Capture the cell that displays the provided text and extract its [x, y] central coordinate. 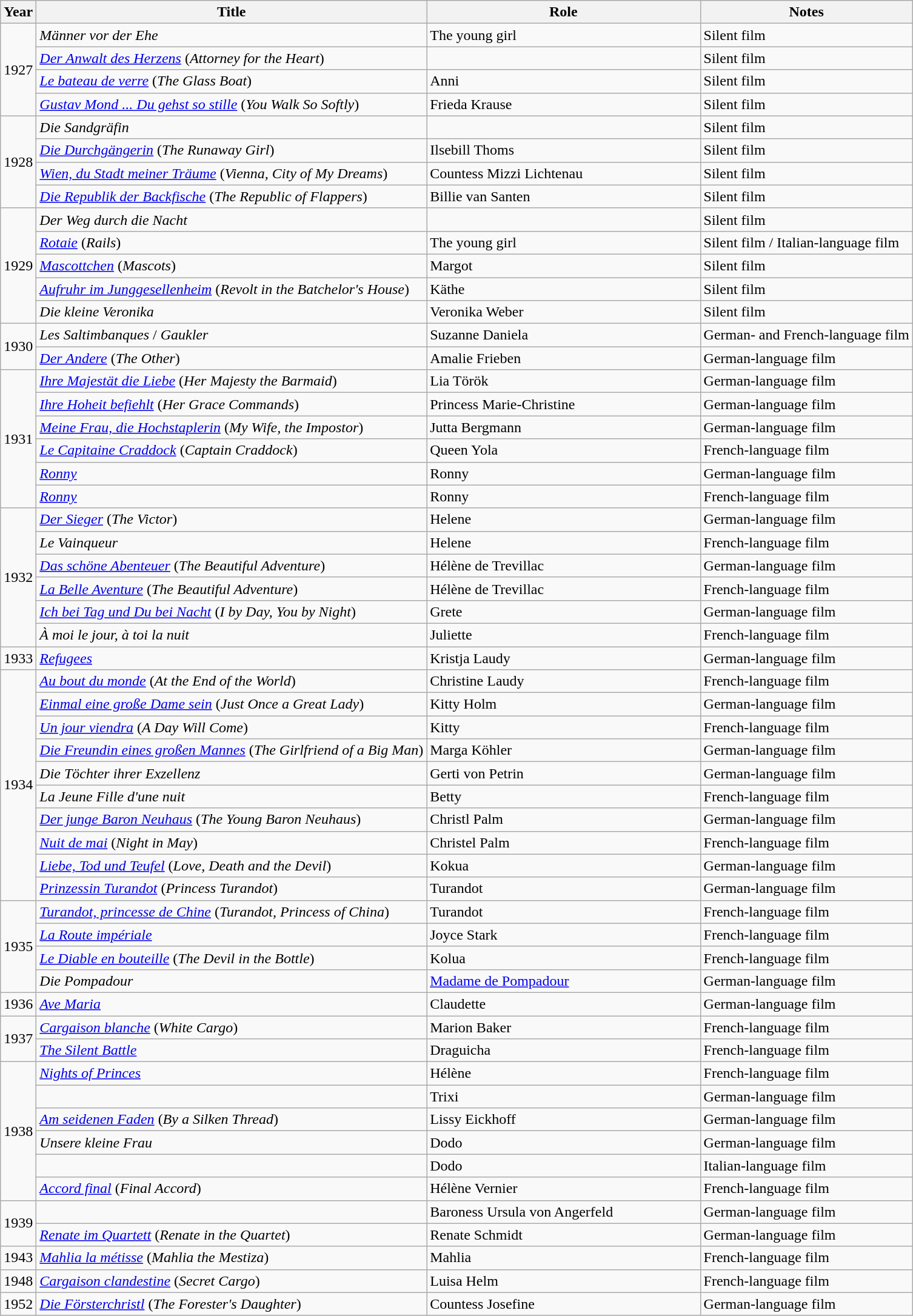
Der junge Baron Neuhaus (The Young Baron Neuhaus) [232, 820]
La Jeune Fille d'une nuit [232, 797]
Le bateau de verre (The Glass Boat) [232, 81]
Title [232, 12]
Amalie Frieben [564, 358]
Renate im Quartett (Renate in the Quartet) [232, 1235]
Die Durchgängerin (The Runaway Girl) [232, 150]
Die kleine Veronika [232, 312]
1932 [18, 577]
Notes [806, 12]
Die Freundin eines großen Mannes (The Girlfriend of a Big Man) [232, 750]
Der Andere (The Other) [232, 358]
Year [18, 12]
Billie van Santen [564, 196]
Jutta Bergmann [564, 427]
Einmal eine große Dame sein (Just Once a Great Lady) [232, 704]
Die Försterchristl (The Forester's Daughter) [232, 1304]
German- and French-language film [806, 335]
Princess Marie-Christine [564, 404]
1934 [18, 786]
Die Republik der Backfische (The Republic of Flappers) [232, 196]
Betty [564, 797]
Cargaison blanche (White Cargo) [232, 1027]
1927 [18, 70]
Refugees [232, 658]
Kitty Holm [564, 704]
Kitty [564, 727]
1948 [18, 1281]
1937 [18, 1039]
Christel Palm [564, 843]
Ilsebill Thoms [564, 150]
Nuit de mai (Night in May) [232, 843]
Cargaison clandestine (Secret Cargo) [232, 1281]
1943 [18, 1258]
Hélène Vernier [564, 1189]
Grete [564, 612]
Am seidenen Faden (By a Silken Thread) [232, 1120]
Italian-language film [806, 1166]
Au bout du monde (At the End of the World) [232, 681]
Un jour viendra (A Day Will Come) [232, 727]
Lissy Eickhoff [564, 1120]
Lia Török [564, 381]
Aufruhr im Junggesellenheim (Revolt in the Batchelor's House) [232, 289]
Renate Schmidt [564, 1235]
Kolua [564, 958]
À moi le jour, à toi la nuit [232, 635]
Prinzessin Turandot (Princess Turandot) [232, 889]
Countess Josefine [564, 1304]
Juliette [564, 635]
Gerti von Petrin [564, 773]
1931 [18, 439]
Ave Maria [232, 1004]
Mahlia la métisse (Mahlia the Mestiza) [232, 1258]
Rotaie (Rails) [232, 242]
1952 [18, 1304]
1936 [18, 1004]
Les Saltimbanques / Gaukler [232, 335]
Margot [564, 266]
Der Anwalt des Herzens (Attorney for the Heart) [232, 58]
1928 [18, 162]
1935 [18, 946]
La Route impériale [232, 935]
Das schöne Abenteuer (The Beautiful Adventure) [232, 566]
1938 [18, 1131]
Kristja Laudy [564, 658]
Christine Laudy [564, 681]
La Belle Aventure (The Beautiful Adventure) [232, 589]
Anni [564, 81]
Turandot, princesse de Chine (Turandot, Princess of China) [232, 912]
Marion Baker [564, 1027]
Frieda Krause [564, 104]
Die Töchter ihrer Exzellenz [232, 773]
Mascottchen (Mascots) [232, 266]
Silent film / Italian-language film [806, 242]
Accord final (Final Accord) [232, 1189]
Kokua [564, 866]
Countess Mizzi Lichtenau [564, 173]
1933 [18, 658]
1939 [18, 1223]
Veronika Weber [564, 312]
Le Diable en bouteille (The Devil in the Bottle) [232, 958]
Die Pompadour [232, 981]
The Silent Battle [232, 1050]
Role [564, 12]
Le Capitaine Craddock (Captain Craddock) [232, 450]
Der Sieger (The Victor) [232, 519]
Gustav Mond ... Du gehst so stille (You Walk So Softly) [232, 104]
Nights of Princes [232, 1074]
Le Vainqueur [232, 543]
Marga Köhler [564, 750]
Hélène [564, 1074]
1930 [18, 347]
Ihre Majestät die Liebe (Her Majesty the Barmaid) [232, 381]
Liebe, Tod und Teufel (Love, Death and the Devil) [232, 866]
Madame de Pompadour [564, 981]
Käthe [564, 289]
Die Sandgräfin [232, 127]
Queen Yola [564, 450]
Unsere kleine Frau [232, 1143]
Joyce Stark [564, 935]
Wien, du Stadt meiner Träume (Vienna, City of My Dreams) [232, 173]
Suzanne Daniela [564, 335]
Draguicha [564, 1050]
Meine Frau, die Hochstaplerin (My Wife, the Impostor) [232, 427]
Der Weg durch die Nacht [232, 219]
Christl Palm [564, 820]
Trixi [564, 1097]
Claudette [564, 1004]
Männer vor der Ehe [232, 35]
Ich bei Tag und Du bei Nacht (I by Day, You by Night) [232, 612]
1929 [18, 266]
Luisa Helm [564, 1281]
Mahlia [564, 1258]
Ihre Hoheit befiehlt (Her Grace Commands) [232, 404]
Baroness Ursula von Angerfeld [564, 1212]
